Determine the (x, y) coordinate at the center of the cell enclosing the given text.  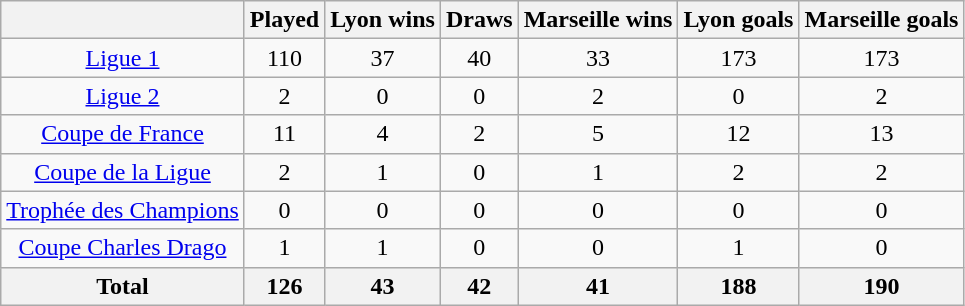
Coupe de la Ligue (123, 172)
Ligue 1 (123, 58)
33 (598, 58)
42 (479, 286)
5 (598, 134)
126 (284, 286)
12 (738, 134)
188 (738, 286)
Lyon wins (383, 20)
Coupe de France (123, 134)
190 (882, 286)
Total (123, 286)
Trophée des Champions (123, 210)
Coupe Charles Drago (123, 248)
11 (284, 134)
Marseille goals (882, 20)
Marseille wins (598, 20)
37 (383, 58)
Played (284, 20)
41 (598, 286)
40 (479, 58)
Ligue 2 (123, 96)
4 (383, 134)
Draws (479, 20)
13 (882, 134)
43 (383, 286)
Lyon goals (738, 20)
110 (284, 58)
